Locate the cell with the specified text and output its [x, y] center coordinate. 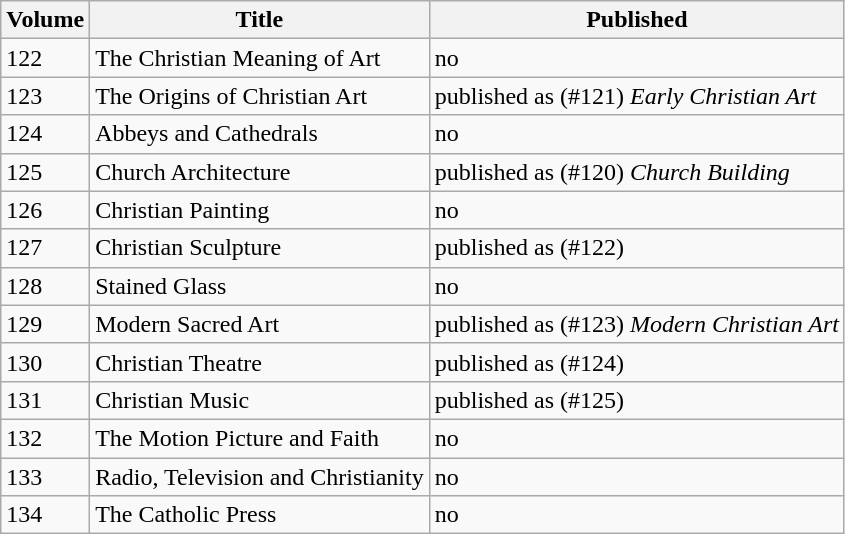
124 [46, 134]
Volume [46, 20]
123 [46, 96]
130 [46, 362]
Title [260, 20]
131 [46, 400]
Modern Sacred Art [260, 324]
published as (#120) Church Building [636, 172]
The Origins of Christian Art [260, 96]
Stained Glass [260, 286]
The Motion Picture and Faith [260, 438]
126 [46, 210]
134 [46, 515]
Church Architecture [260, 172]
Christian Painting [260, 210]
125 [46, 172]
published as (#121) Early Christian Art [636, 96]
Christian Sculpture [260, 248]
Abbeys and Cathedrals [260, 134]
133 [46, 477]
Christian Theatre [260, 362]
The Christian Meaning of Art [260, 58]
published as (#122) [636, 248]
132 [46, 438]
122 [46, 58]
Christian Music [260, 400]
Radio, Television and Christianity [260, 477]
Published [636, 20]
published as (#124) [636, 362]
The Catholic Press [260, 515]
129 [46, 324]
published as (#125) [636, 400]
published as (#123) Modern Christian Art [636, 324]
128 [46, 286]
127 [46, 248]
